Return the (X, Y) coordinate for the center point of the cell that contains the specified text.  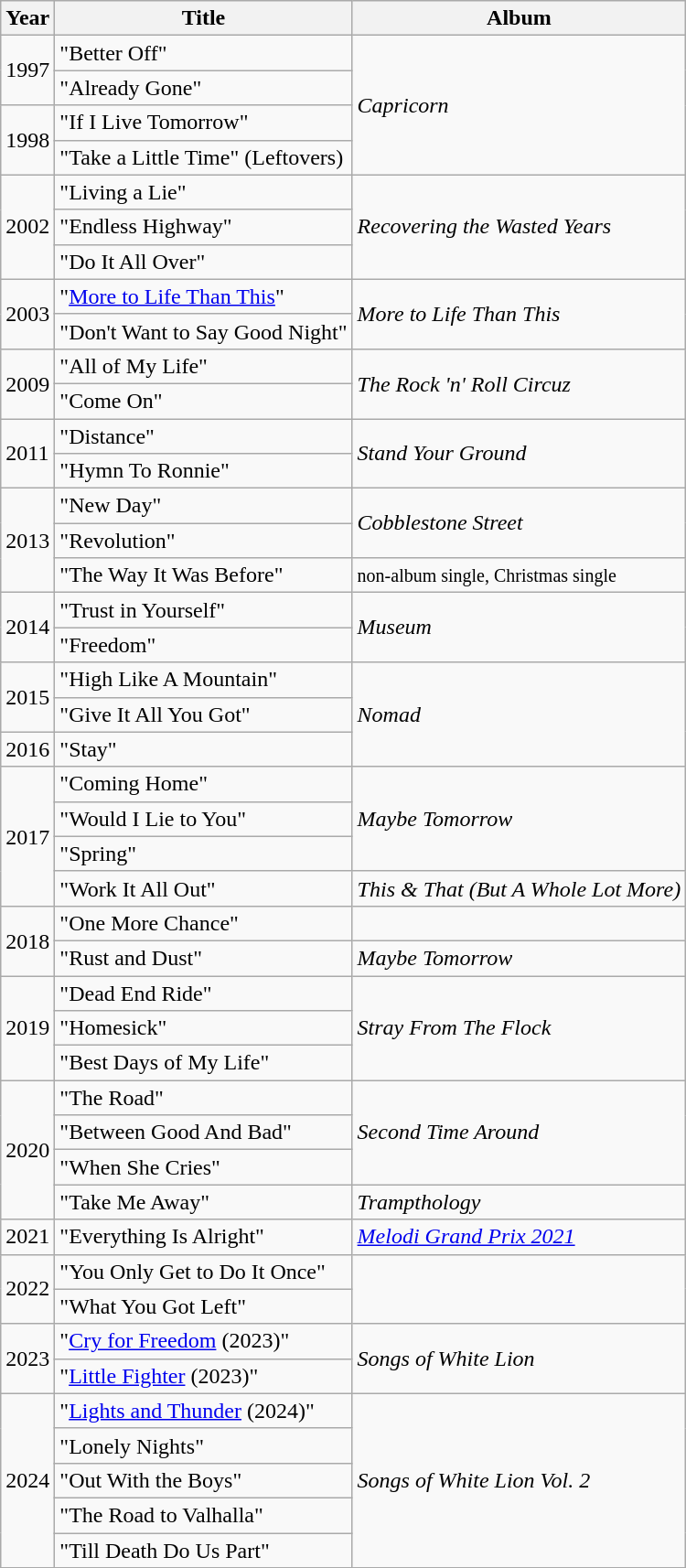
"What You Got Left" (203, 1306)
Stand Your Ground (520, 454)
2014 (27, 628)
2019 (27, 1027)
"Little Fighter (2023)" (203, 1376)
Stray From The Flock (520, 1027)
"Homesick" (203, 1028)
"Out With the Boys" (203, 1480)
"Living a Lie" (203, 192)
"Do It All Over" (203, 262)
2021 (27, 1237)
Title (203, 18)
"Better Off" (203, 53)
"Endless Highway" (203, 227)
"High Like A Mountain" (203, 680)
Melodi Grand Prix 2021 (520, 1237)
"Come On" (203, 401)
2023 (27, 1359)
"Would I Lie to You" (203, 819)
"Take Me Away" (203, 1202)
"You Only Get to Do It Once" (203, 1272)
1997 (27, 70)
Cobblestone Street (520, 523)
2024 (27, 1480)
Album (520, 18)
"Don't Want to Say Good Night" (203, 331)
1998 (27, 140)
More to Life Than This (520, 314)
"Cry for Freedom (2023)" (203, 1341)
"Freedom" (203, 645)
Recovering the Wasted Years (520, 227)
"The Way It Was Before" (203, 575)
Year (27, 18)
"When She Cries" (203, 1167)
Museum (520, 628)
"The Road to Valhalla" (203, 1515)
"Everything Is Alright" (203, 1237)
"Distance" (203, 436)
"Revolution" (203, 541)
"Till Death Do Us Part" (203, 1551)
"Coming Home" (203, 784)
"Rust and Dust" (203, 958)
"If I Live Tomorrow" (203, 123)
Songs of White Lion Vol. 2 (520, 1480)
"Between Good And Bad" (203, 1133)
Songs of White Lion (520, 1359)
"All of My Life" (203, 366)
non-album single, Christmas single (520, 575)
Second Time Around (520, 1133)
2020 (27, 1150)
2022 (27, 1289)
"Lonely Nights" (203, 1445)
"Lights and Thunder (2024)" (203, 1411)
Capricorn (520, 105)
2015 (27, 697)
Nomad (520, 714)
"More to Life Than This" (203, 296)
This & That (But A Whole Lot More) (520, 888)
"The Road" (203, 1098)
2003 (27, 314)
2013 (27, 541)
2016 (27, 749)
"Hymn To Ronnie" (203, 471)
"Work It All Out" (203, 888)
2009 (27, 383)
"New Day" (203, 506)
2017 (27, 836)
"Already Gone" (203, 88)
The Rock 'n' Roll Circuz (520, 383)
2002 (27, 227)
2018 (27, 940)
"Dead End Ride" (203, 993)
"Spring" (203, 854)
"One More Chance" (203, 923)
Trampthology (520, 1202)
2011 (27, 454)
"Stay" (203, 749)
"Give It All You Got" (203, 714)
"Trust in Yourself" (203, 610)
"Take a Little Time" (Leftovers) (203, 157)
"Best Days of My Life" (203, 1063)
